Identify which cell holds the provided text, then report its [x, y] central coordinate. 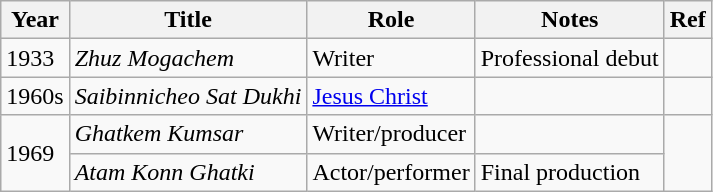
Saibinnicheo Sat Dukhi [188, 96]
Final production [570, 172]
Zhuz Mogachem [188, 58]
1969 [35, 153]
Title [188, 20]
Ref [688, 20]
Ghatkem Kumsar [188, 134]
Writer/producer [391, 134]
Notes [570, 20]
Jesus Christ [391, 96]
Actor/performer [391, 172]
Role [391, 20]
Professional debut [570, 58]
1960s [35, 96]
Writer [391, 58]
Atam Konn Ghatki [188, 172]
1933 [35, 58]
Year [35, 20]
